Detect which cell encompasses the target text, then output its (X, Y) center coordinate. 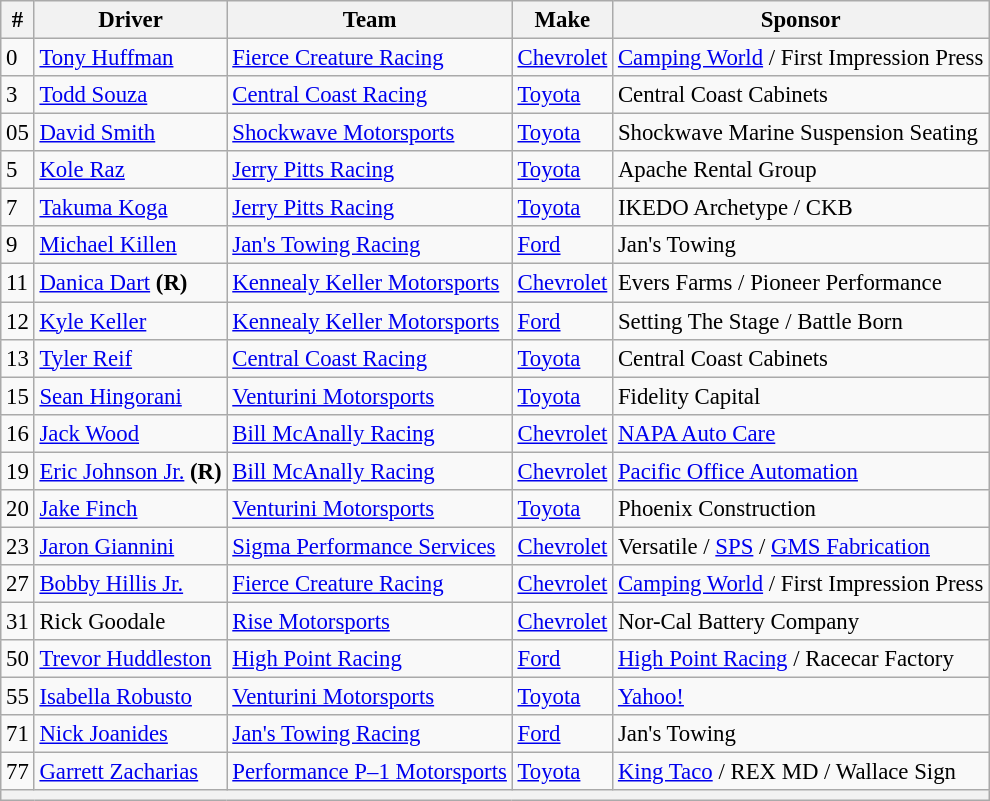
High Point Racing / Racecar Factory (801, 659)
3 (18, 95)
Setting The Stage / Battle Born (801, 321)
19 (18, 471)
King Taco / REX MD / Wallace Sign (801, 772)
Danica Dart (R) (130, 283)
Jack Wood (130, 433)
20 (18, 509)
Driver (130, 20)
50 (18, 659)
NAPA Auto Care (801, 433)
Michael Killen (130, 245)
Jake Finch (130, 509)
Performance P–1 Motorsports (370, 772)
Nor-Cal Battery Company (801, 621)
Rick Goodale (130, 621)
Garrett Zacharias (130, 772)
11 (18, 283)
Tyler Reif (130, 358)
Isabella Robusto (130, 697)
IKEDO Archetype / CKB (801, 208)
7 (18, 208)
15 (18, 396)
Apache Rental Group (801, 170)
27 (18, 584)
Trevor Huddleston (130, 659)
David Smith (130, 133)
Yahoo! (801, 697)
Tony Huffman (130, 58)
Bobby Hillis Jr. (130, 584)
Sean Hingorani (130, 396)
23 (18, 546)
16 (18, 433)
Versatile / SPS / GMS Fabrication (801, 546)
Pacific Office Automation (801, 471)
Make (562, 20)
31 (18, 621)
Phoenix Construction (801, 509)
Eric Johnson Jr. (R) (130, 471)
Nick Joanides (130, 734)
Kyle Keller (130, 321)
Kole Raz (130, 170)
0 (18, 58)
Takuma Koga (130, 208)
Sponsor (801, 20)
High Point Racing (370, 659)
Rise Motorsports (370, 621)
Fidelity Capital (801, 396)
Jaron Giannini (130, 546)
12 (18, 321)
77 (18, 772)
9 (18, 245)
Team (370, 20)
Todd Souza (130, 95)
5 (18, 170)
Shockwave Marine Suspension Seating (801, 133)
05 (18, 133)
Sigma Performance Services (370, 546)
Shockwave Motorsports (370, 133)
71 (18, 734)
Evers Farms / Pioneer Performance (801, 283)
13 (18, 358)
55 (18, 697)
# (18, 20)
